Provide the [x, y] coordinate of the cell's center where the given text is located.  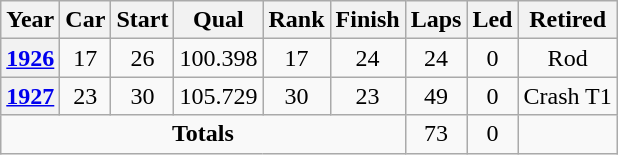
Retired [568, 20]
1926 [30, 58]
105.729 [218, 96]
Led [492, 20]
26 [142, 58]
Totals [203, 134]
Laps [436, 20]
Rod [568, 58]
Crash T1 [568, 96]
Qual [218, 20]
Year [30, 20]
73 [436, 134]
Rank [296, 20]
Start [142, 20]
1927 [30, 96]
49 [436, 96]
Car [86, 20]
100.398 [218, 58]
Finish [368, 20]
